Extract the [X, Y] coordinate from the center of the cell holding the provided text.  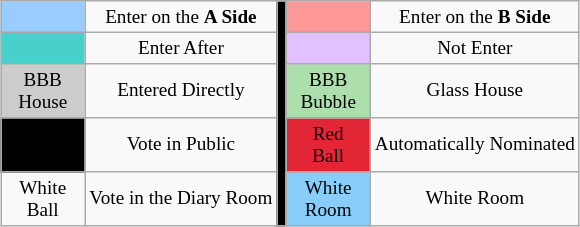
WhiteRoom [328, 199]
White Room [474, 199]
Enter After [181, 48]
Entered Directly [181, 91]
Enter on the B Side [474, 17]
Enter on the A Side [181, 17]
BBBHouse [43, 91]
WhiteBall [43, 199]
Vote in the Diary Room [181, 199]
BBBBubble [328, 91]
Vote in Public [181, 145]
RedBall [328, 145]
Not Enter [474, 48]
BlackBall [43, 145]
Automatically Nominated [474, 145]
Glass House [474, 91]
